Extract the (x, y) coordinate from the center of the cell holding the provided text.  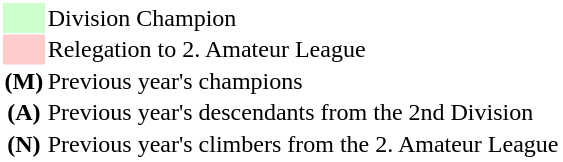
(M) (24, 81)
Division Champion (303, 18)
Previous year's champions (303, 81)
Previous year's descendants from the 2nd Division (303, 113)
(A) (24, 113)
Relegation to 2. Amateur League (303, 49)
(N) (24, 144)
Previous year's climbers from the 2. Amateur League (303, 144)
